Extract the [X, Y] coordinate from the center of the cell holding the provided text.  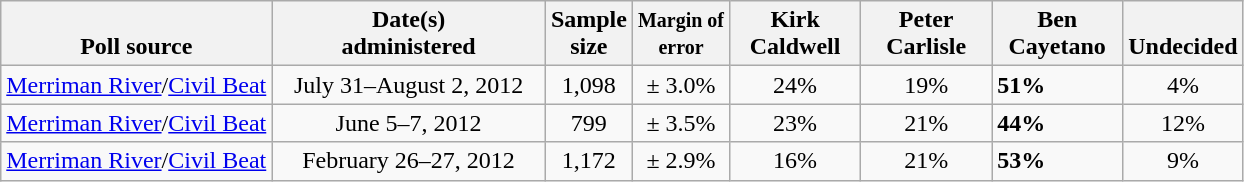
44% [1058, 123]
February 26–27, 2012 [409, 161]
Undecided [1183, 34]
Date(s)administered [409, 34]
799 [588, 123]
July 31–August 2, 2012 [409, 85]
53% [1058, 161]
± 3.5% [680, 123]
Margin oferror [680, 34]
Poll source [136, 34]
24% [796, 85]
4% [1183, 85]
9% [1183, 161]
BenCayetano [1058, 34]
1,098 [588, 85]
Samplesize [588, 34]
± 2.9% [680, 161]
KirkCaldwell [796, 34]
June 5–7, 2012 [409, 123]
± 3.0% [680, 85]
51% [1058, 85]
1,172 [588, 161]
23% [796, 123]
12% [1183, 123]
19% [926, 85]
16% [796, 161]
PeterCarlisle [926, 34]
